Locate the cell with the specified text and output its (X, Y) center coordinate. 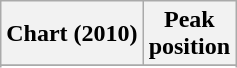
Chart (2010) (72, 34)
Peakposition (189, 34)
